Return (x, y) of the center of cell containing provided text 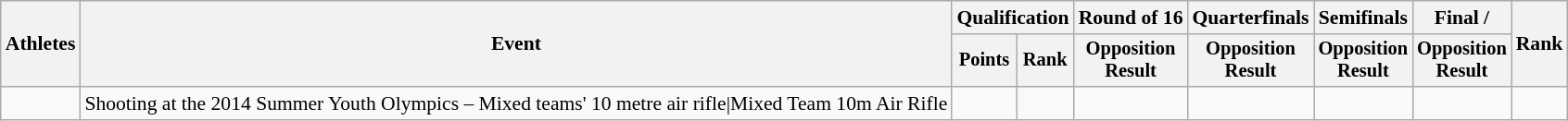
Athletes (41, 44)
Shooting at the 2014 Summer Youth Olympics – Mixed teams' 10 metre air rifle|Mixed Team 10m Air Rifle (515, 103)
Qualification (1012, 18)
Round of 16 (1131, 18)
Event (515, 44)
Points (984, 61)
Quarterfinals (1250, 18)
Final / (1462, 18)
Semifinals (1364, 18)
